Scan for the cell matching the given text and deliver its (x, y) coordinate at center. 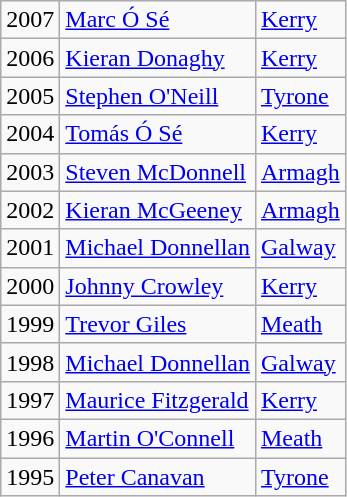
Trevor Giles (158, 324)
1995 (30, 477)
Tomás Ó Sé (158, 134)
Steven McDonnell (158, 172)
2004 (30, 134)
Maurice Fitzgerald (158, 400)
2007 (30, 20)
1998 (30, 362)
1996 (30, 438)
2002 (30, 210)
Johnny Crowley (158, 286)
2001 (30, 248)
1999 (30, 324)
2003 (30, 172)
1997 (30, 400)
Kieran Donaghy (158, 58)
Marc Ó Sé (158, 20)
Stephen O'Neill (158, 96)
Martin O'Connell (158, 438)
2006 (30, 58)
2000 (30, 286)
2005 (30, 96)
Kieran McGeeney (158, 210)
Peter Canavan (158, 477)
